Find where the given text appears and provide that cell's center as [X, Y] coordinate. 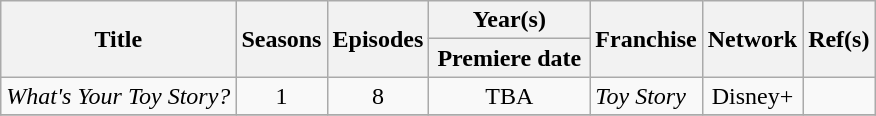
TBA [510, 96]
Title [118, 39]
Ref(s) [839, 39]
Episodes [378, 39]
Year(s) [510, 20]
Franchise [646, 39]
8 [378, 96]
Disney+ [752, 96]
1 [282, 96]
What's Your Toy Story? [118, 96]
Seasons [282, 39]
Network [752, 39]
Toy Story [646, 96]
Premiere date [510, 58]
